Identify which cell holds the provided text, then report its (X, Y) central coordinate. 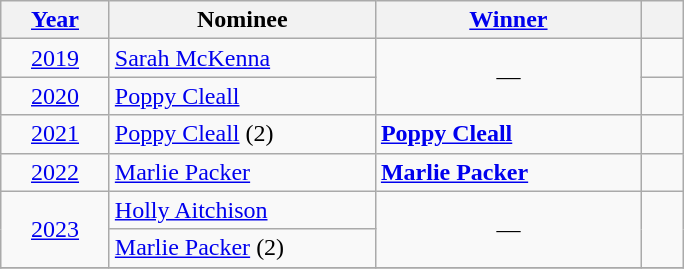
Poppy Cleall (2) (242, 134)
2020 (56, 96)
Holly Aitchison (242, 210)
Year (56, 20)
Winner (508, 20)
2021 (56, 134)
Nominee (242, 20)
Sarah McKenna (242, 58)
2022 (56, 172)
2019 (56, 58)
Marlie Packer (2) (242, 248)
2023 (56, 229)
